Provide the (x, y) coordinate of the cell's center where the given text is located.  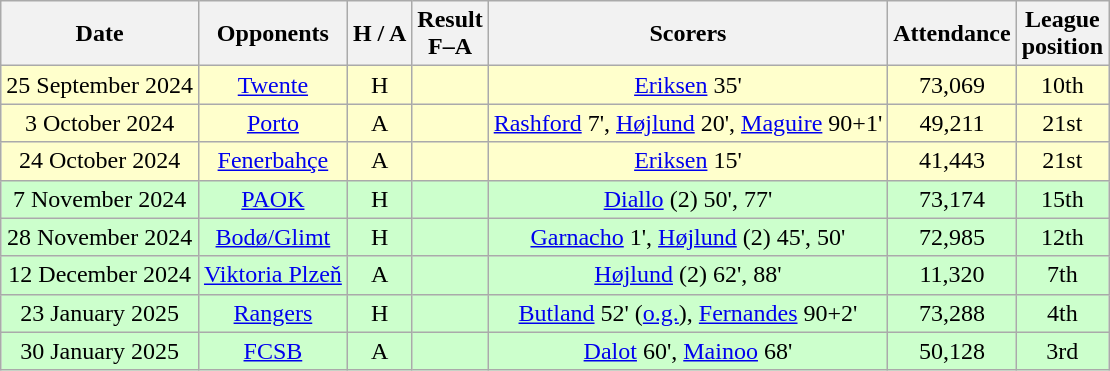
Rashford 7', Højlund 20', Maguire 90+1' (688, 123)
Attendance (952, 34)
H / A (379, 34)
3rd (1062, 351)
72,985 (952, 237)
10th (1062, 85)
24 October 2024 (100, 161)
73,069 (952, 85)
Opponents (272, 34)
11,320 (952, 275)
7 November 2024 (100, 199)
Date (100, 34)
Højlund (2) 62', 88' (688, 275)
Fenerbahçe (272, 161)
Diallo (2) 50', 77' (688, 199)
Scorers (688, 34)
Eriksen 15' (688, 161)
Butland 52' (o.g.), Fernandes 90+2' (688, 313)
FCSB (272, 351)
Rangers (272, 313)
28 November 2024 (100, 237)
49,211 (952, 123)
Leagueposition (1062, 34)
41,443 (952, 161)
30 January 2025 (100, 351)
Porto (272, 123)
ResultF–A (450, 34)
3 October 2024 (100, 123)
Dalot 60', Mainoo 68' (688, 351)
50,128 (952, 351)
4th (1062, 313)
25 September 2024 (100, 85)
12th (1062, 237)
73,174 (952, 199)
Twente (272, 85)
Viktoria Plzeň (272, 275)
PAOK (272, 199)
15th (1062, 199)
73,288 (952, 313)
Eriksen 35' (688, 85)
Bodø/Glimt (272, 237)
23 January 2025 (100, 313)
12 December 2024 (100, 275)
7th (1062, 275)
Garnacho 1', Højlund (2) 45', 50' (688, 237)
